Search for the cell housing the specified text and yield its (x, y) center coordinate. 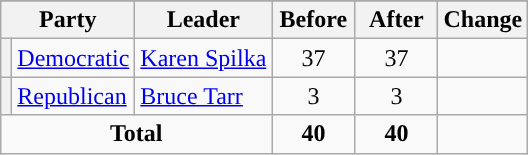
Democratic (74, 58)
After (396, 20)
Republican (74, 96)
Change (483, 20)
Party (68, 20)
Leader (204, 20)
Bruce Tarr (204, 96)
Karen Spilka (204, 58)
Total (136, 134)
Before (314, 20)
